Search for the cell housing the specified text and yield its (X, Y) center coordinate. 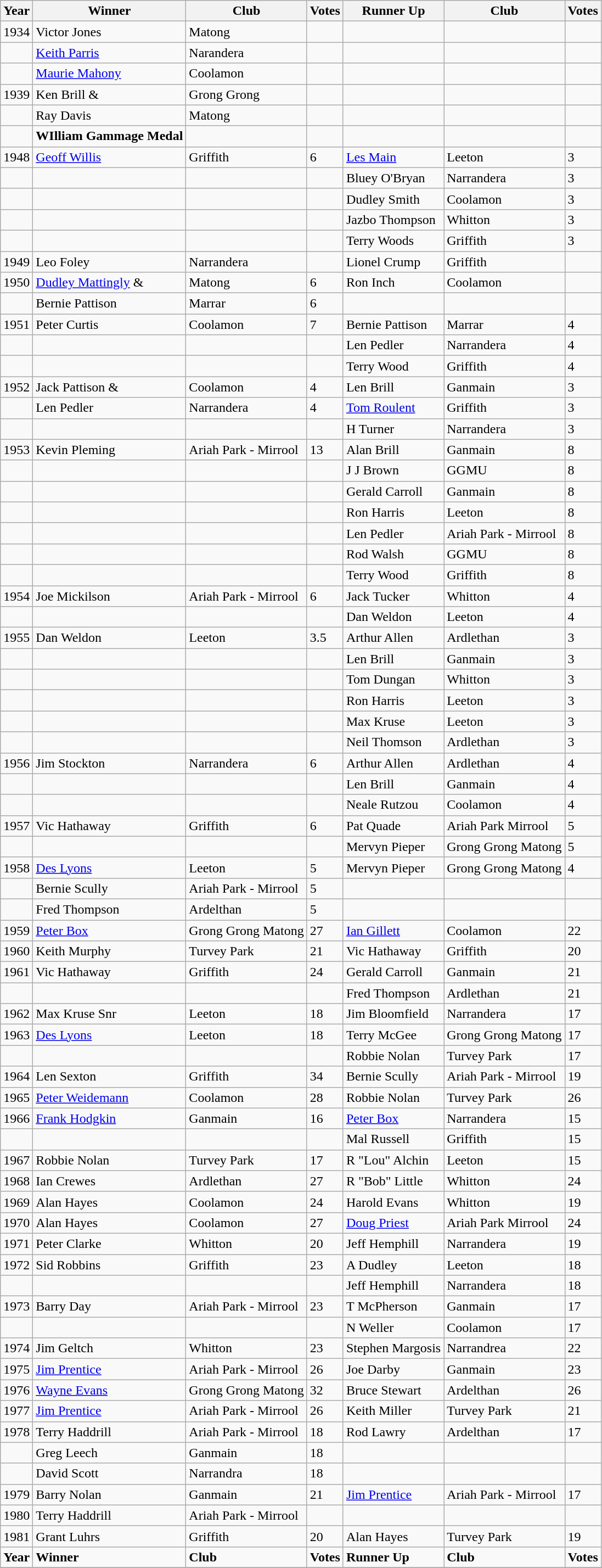
1968 (16, 1181)
Stephen Margosis (393, 1348)
Leo Foley (110, 262)
Mal Russell (393, 1139)
Frank Hodgkin (110, 1118)
Peter Clarke (110, 1244)
David Scott (110, 1474)
Tom Dungan (393, 680)
Ian Gillett (393, 931)
1971 (16, 1244)
1950 (16, 283)
Ian Crewes (110, 1181)
Ron Inch (393, 283)
Peter Curtis (110, 324)
Bluey O'Bryan (393, 178)
1954 (16, 596)
Sid Robbins (110, 1264)
Barry Nolan (110, 1494)
Jack Pattison & (110, 387)
Neale Rutzou (393, 805)
1949 (16, 262)
A Dudley (393, 1264)
1969 (16, 1202)
1956 (16, 763)
Keith Miller (393, 1411)
Len Sexton (110, 1077)
Jack Tucker (393, 596)
1975 (16, 1369)
R "Bob" Little (393, 1181)
1977 (16, 1411)
1964 (16, 1077)
1939 (16, 94)
Joe Mickilson (110, 596)
Max Kruse (393, 721)
1973 (16, 1307)
H Turner (393, 429)
1974 (16, 1348)
1965 (16, 1097)
T McPherson (393, 1307)
Narandera (246, 53)
1948 (16, 157)
Les Main (393, 157)
Kevin Pleming (110, 450)
Ken Brill & (110, 94)
1979 (16, 1494)
Neil Thomson (393, 742)
13 (325, 450)
1980 (16, 1515)
Jim Stockton (110, 763)
1981 (16, 1536)
Victor Jones (110, 32)
WIlliam Gammage Medal (110, 136)
34 (325, 1077)
Keith Murphy (110, 951)
Jim Geltch (110, 1348)
Dudley Smith (393, 199)
1963 (16, 1035)
1967 (16, 1160)
R "Lou" Alchin (393, 1160)
Narrandra (246, 1474)
16 (325, 1118)
1955 (16, 638)
Keith Parris (110, 53)
32 (325, 1390)
Max Kruse Snr (110, 1014)
1961 (16, 972)
Tom Roulent (393, 408)
Narrandrea (504, 1348)
Rod Walsh (393, 554)
Alan Brill (393, 450)
Lionel Crump (393, 262)
Harold Evans (393, 1202)
Joe Darby (393, 1369)
Pat Quade (393, 826)
Doug Priest (393, 1223)
1953 (16, 450)
1951 (16, 324)
Maurie Mahony (110, 74)
Terry McGee (393, 1035)
Grant Luhrs (110, 1536)
Terry Woods (393, 240)
1972 (16, 1264)
Rod Lawry (393, 1432)
J J Brown (393, 471)
1970 (16, 1223)
Jim Bloomfield (393, 1014)
Greg Leech (110, 1453)
Jazbo Thompson (393, 220)
1960 (16, 951)
7 (325, 324)
Dudley Mattingly & (110, 283)
1957 (16, 826)
N Weller (393, 1328)
1959 (16, 931)
Geoff Willis (110, 157)
Peter Weidemann (110, 1097)
3.5 (325, 638)
Bruce Stewart (393, 1390)
28 (325, 1097)
1978 (16, 1432)
1934 (16, 32)
Ray Davis (110, 115)
Grong Grong (246, 94)
1958 (16, 867)
1976 (16, 1390)
1966 (16, 1118)
Barry Day (110, 1307)
1952 (16, 387)
Wayne Evans (110, 1390)
1962 (16, 1014)
